Identify which cell holds the provided text, then report its (X, Y) central coordinate. 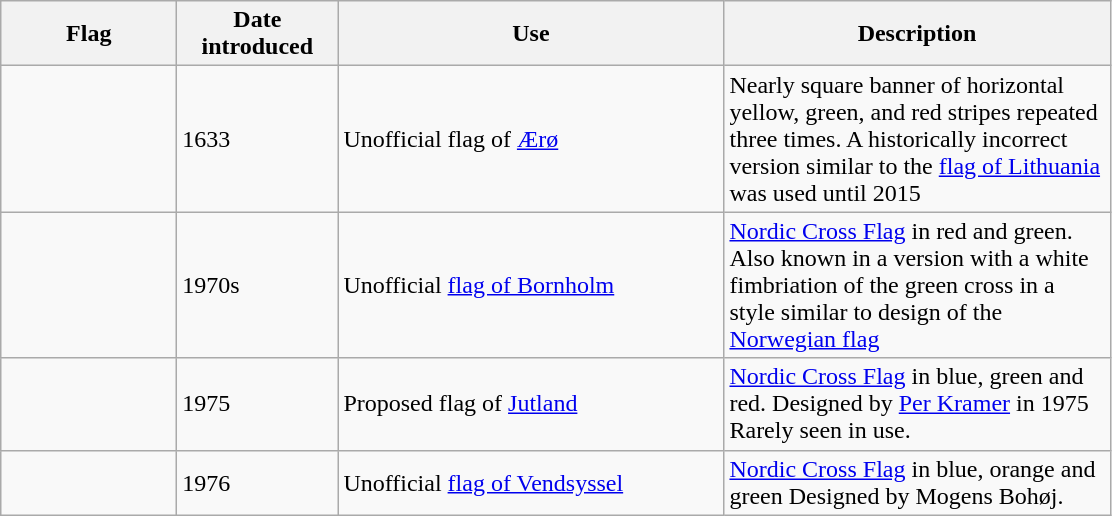
Date introduced (258, 34)
1976 (258, 482)
1975 (258, 404)
Unofficial flag of Vendsyssel (531, 482)
Use (531, 34)
1633 (258, 139)
Unofficial flag of Ærø (531, 139)
Nordic Cross Flag in blue, orange and green Designed by Mogens Bohøj. (917, 482)
Description (917, 34)
Unofficial flag of Bornholm (531, 285)
Flag (89, 34)
Nordic Cross Flag in blue, green and red. Designed by Per Kramer in 1975 Rarely seen in use. (917, 404)
1970s (258, 285)
Proposed flag of Jutland (531, 404)
